Detect which cell encompasses the target text, then output its [X, Y] center coordinate. 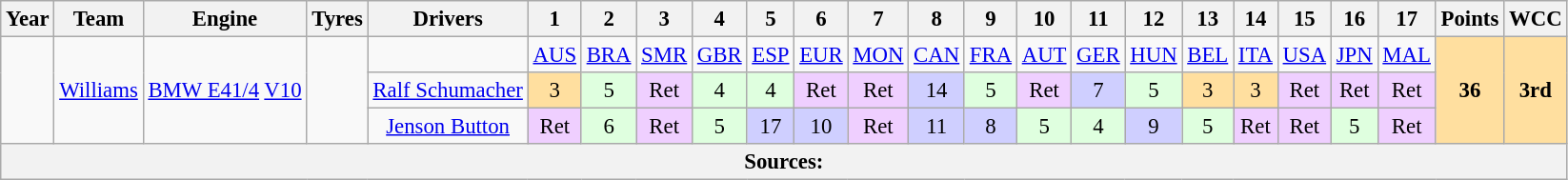
GBR [720, 55]
Williams [99, 91]
1 [554, 19]
BMW E41/4 V10 [225, 91]
15 [1304, 19]
Engine [225, 19]
Team [99, 19]
AUT [1044, 55]
BEL [1208, 55]
Jenson Button [448, 127]
JPN [1355, 55]
Sources: [784, 162]
Drivers [448, 19]
3rd [1536, 91]
GER [1098, 55]
HUN [1154, 55]
ESP [771, 55]
MAL [1406, 55]
USA [1304, 55]
SMR [665, 55]
Year [28, 19]
2 [608, 19]
CAN [937, 55]
ITA [1256, 55]
Tyres [337, 19]
Points [1469, 19]
Ralf Schumacher [448, 90]
MON [878, 55]
BRA [608, 55]
13 [1208, 19]
16 [1355, 19]
AUS [554, 55]
36 [1469, 91]
FRA [991, 55]
EUR [821, 55]
WCC [1536, 19]
12 [1154, 19]
